Pinpoint the cell where the given text exists, returning its (x, y) midpoint coordinate. 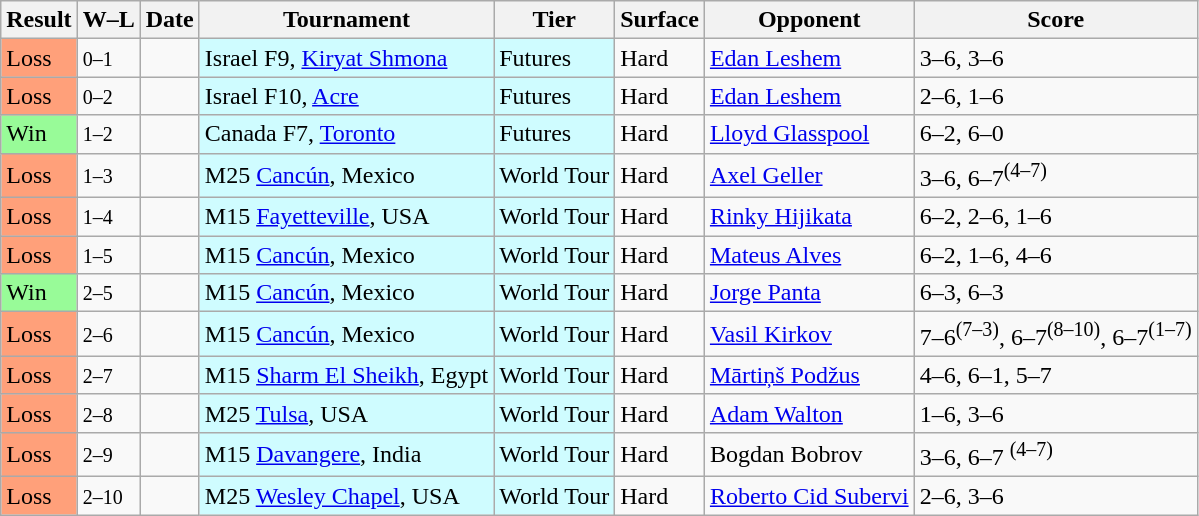
Bogdan Bobrov (809, 454)
W–L (108, 20)
Israel F10, Acre (346, 96)
Adam Walton (809, 413)
6–3, 6–3 (1056, 293)
6–2, 6–0 (1056, 134)
Mārtiņš Podžus (809, 375)
2–6, 1–6 (1056, 96)
Opponent (809, 20)
1–5 (108, 255)
3–6, 3–6 (1056, 58)
7–6(7–3), 6–7(8–10), 6–7(1–7) (1056, 334)
Roberto Cid Subervi (809, 496)
0–2 (108, 96)
6–2, 2–6, 1–6 (1056, 217)
2–5 (108, 293)
M15 Davangere, India (346, 454)
2–7 (108, 375)
3–6, 6–7 (4–7) (1056, 454)
M25 Wesley Chapel, USA (346, 496)
Axel Geller (809, 176)
2–6, 3–6 (1056, 496)
Tier (554, 20)
M25 Tulsa, USA (346, 413)
4–6, 6–1, 5–7 (1056, 375)
M15 Fayetteville, USA (346, 217)
Result (39, 20)
Canada F7, Toronto (346, 134)
0–1 (108, 58)
3–6, 6–7(4–7) (1056, 176)
2–10 (108, 496)
Israel F9, Kiryat Shmona (346, 58)
M25 Cancún, Mexico (346, 176)
Score (1056, 20)
Surface (660, 20)
1–3 (108, 176)
M15 Sharm El Sheikh, Egypt (346, 375)
1–2 (108, 134)
2–9 (108, 454)
Vasil Kirkov (809, 334)
Rinky Hijikata (809, 217)
2–8 (108, 413)
1–4 (108, 217)
1–6, 3–6 (1056, 413)
Lloyd Glasspool (809, 134)
Mateus Alves (809, 255)
Tournament (346, 20)
6–2, 1–6, 4–6 (1056, 255)
Date (170, 20)
Jorge Panta (809, 293)
2–6 (108, 334)
